Output the [x, y] coordinate of the center of the cell containing the given text.  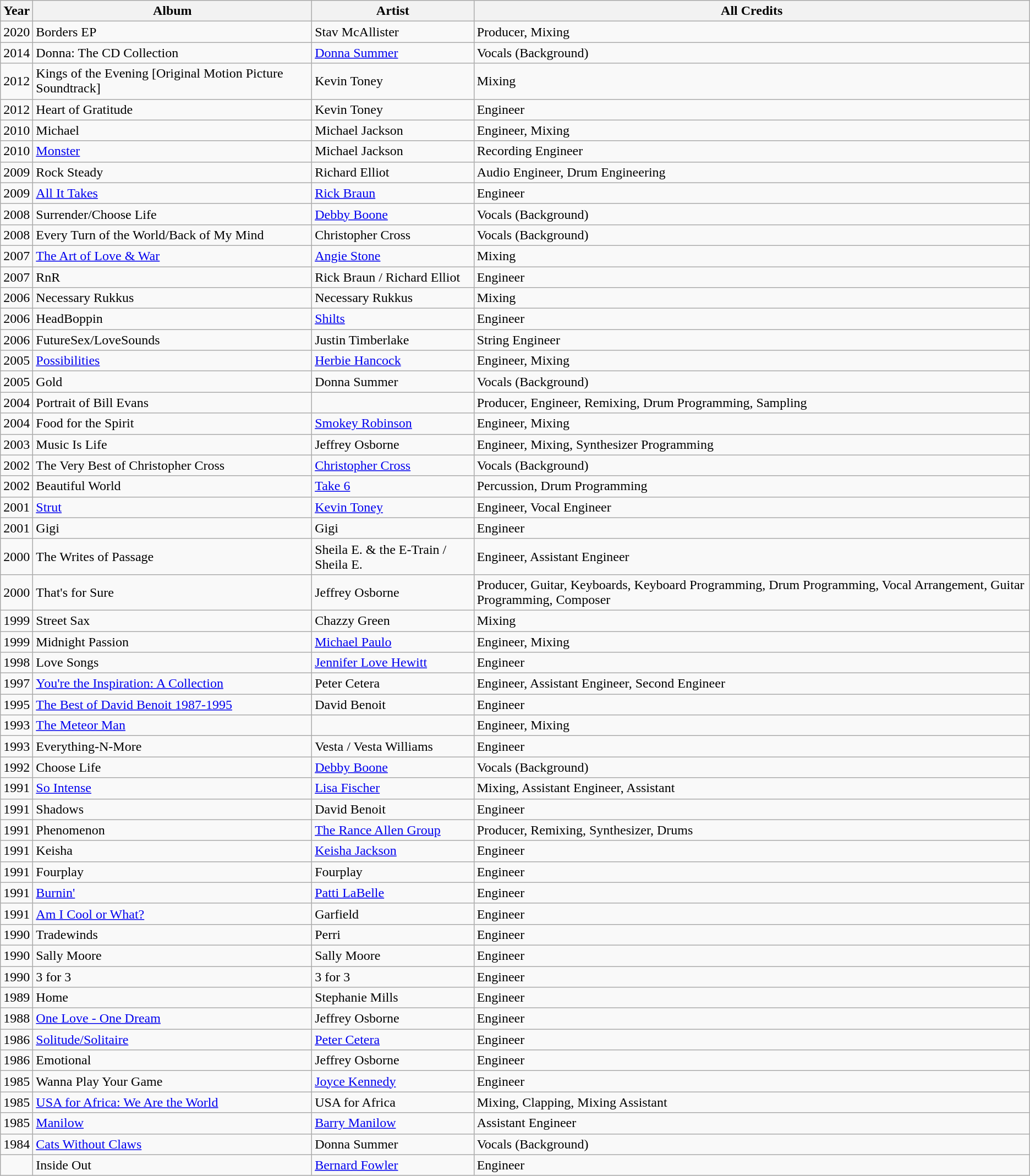
Producer, Guitar, Keyboards, Keyboard Programming, Drum Programming, Vocal Arrangement, Guitar Programming, Composer [752, 592]
Chazzy Green [393, 620]
Shadows [173, 809]
That's for Sure [173, 592]
1992 [17, 767]
Engineer, Vocal Engineer [752, 507]
Street Sax [173, 620]
Percussion, Drum Programming [752, 486]
Shilts [393, 319]
Herbie Hancock [393, 361]
Justin Timberlake [393, 340]
Garfield [393, 914]
Recording Engineer [752, 151]
Inside Out [173, 1165]
Producer, Mixing [752, 32]
Keisha [173, 851]
The Rance Allen Group [393, 830]
String Engineer [752, 340]
Heart of Gratitude [173, 109]
Monster [173, 151]
Engineer, Assistant Engineer, Second Engineer [752, 684]
Possibilities [173, 361]
2014 [17, 53]
Take 6 [393, 486]
Borders EP [173, 32]
Engineer, Mixing, Synthesizer Programming [752, 444]
Gold [173, 382]
Richard Elliot [393, 172]
1995 [17, 705]
1997 [17, 684]
Michael [173, 130]
Music Is Life [173, 444]
The Art of Love & War [173, 256]
Angie Stone [393, 256]
Home [173, 998]
HeadBoppin [173, 319]
Jennifer Love Hewitt [393, 663]
Joyce Kennedy [393, 1081]
Solitude/Solitaire [173, 1040]
The Writes of Passage [173, 557]
Rick Braun [393, 193]
Portrait of Bill Evans [173, 403]
Barry Manilow [393, 1123]
Manilow [173, 1123]
Album [173, 11]
Midnight Passion [173, 642]
Perri [393, 935]
Rick Braun / Richard Elliot [393, 277]
Every Turn of the World/Back of My Mind [173, 235]
The Best of David Benoit 1987-1995 [173, 705]
Smokey Robinson [393, 424]
FutureSex/LoveSounds [173, 340]
Beautiful World [173, 486]
Michael Paulo [393, 642]
Everything-N-More [173, 746]
1989 [17, 998]
Lisa Fischer [393, 788]
Patti LaBelle [393, 893]
You're the Inspiration: A Collection [173, 684]
One Love - One Dream [173, 1019]
Sheila E. & the E-Train / Sheila E. [393, 557]
Producer, Remixing, Synthesizer, Drums [752, 830]
Love Songs [173, 663]
2020 [17, 32]
So Intense [173, 788]
Stephanie Mills [393, 998]
Audio Engineer, Drum Engineering [752, 172]
Bernard Fowler [393, 1165]
Assistant Engineer [752, 1123]
Wanna Play Your Game [173, 1081]
All It Takes [173, 193]
Surrender/Choose Life [173, 214]
Engineer, Assistant Engineer [752, 557]
Burnin' [173, 893]
Donna: The CD Collection [173, 53]
Rock Steady [173, 172]
Emotional [173, 1060]
Strut [173, 507]
Choose Life [173, 767]
USA for Africa [393, 1102]
Vesta / Vesta Williams [393, 746]
Mixing, Assistant Engineer, Assistant [752, 788]
The Very Best of Christopher Cross [173, 465]
1988 [17, 1019]
USA for Africa: We Are the World [173, 1102]
Food for the Spirit [173, 424]
Cats Without Claws [173, 1144]
All Credits [752, 11]
Keisha Jackson [393, 851]
Phenomenon [173, 830]
Artist [393, 11]
2003 [17, 444]
Kings of the Evening [Original Motion Picture Soundtrack] [173, 81]
Producer, Engineer, Remixing, Drum Programming, Sampling [752, 403]
Stav McAllister [393, 32]
The Meteor Man [173, 726]
1984 [17, 1144]
Am I Cool or What? [173, 914]
Mixing, Clapping, Mixing Assistant [752, 1102]
Year [17, 11]
1998 [17, 663]
Tradewinds [173, 935]
RnR [173, 277]
